Determine the [x, y] coordinate at the center of the cell enclosing the given text.  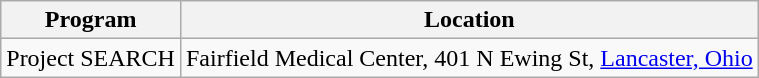
Location [469, 20]
Program [91, 20]
Project SEARCH [91, 58]
Fairfield Medical Center, 401 N Ewing St, Lancaster, Ohio [469, 58]
